Return [x, y] of the center of cell containing provided text 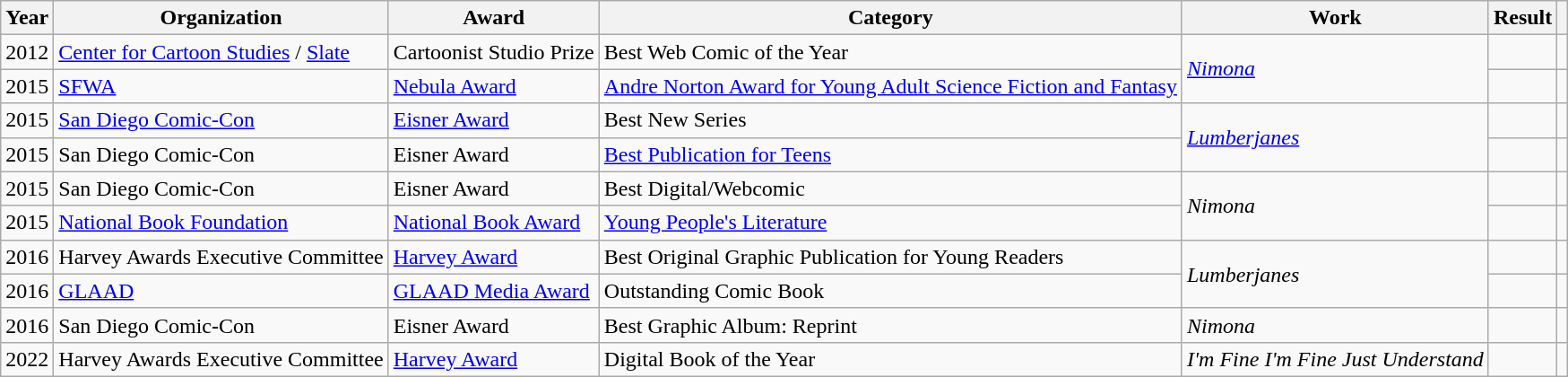
Year [27, 18]
Center for Cartoon Studies / Slate [221, 52]
2012 [27, 52]
I'm Fine I'm Fine Just Understand [1335, 359]
Cartoonist Studio Prize [493, 52]
GLAAD [221, 291]
Young People's Literature [890, 223]
2022 [27, 359]
Best Original Graphic Publication for Young Readers [890, 257]
Digital Book of the Year [890, 359]
Best Graphic Album: Reprint [890, 325]
Best Digital/Webcomic [890, 188]
Best Web Comic of the Year [890, 52]
Outstanding Comic Book [890, 291]
Category [890, 18]
Work [1335, 18]
SFWA [221, 86]
Organization [221, 18]
Andre Norton Award for Young Adult Science Fiction and Fantasy [890, 86]
GLAAD Media Award [493, 291]
Best New Series [890, 120]
Nebula Award [493, 86]
Best Publication for Teens [890, 154]
National Book Foundation [221, 223]
Award [493, 18]
Result [1522, 18]
National Book Award [493, 223]
